Find where the given text appears and provide that cell's center as (X, Y) coordinate. 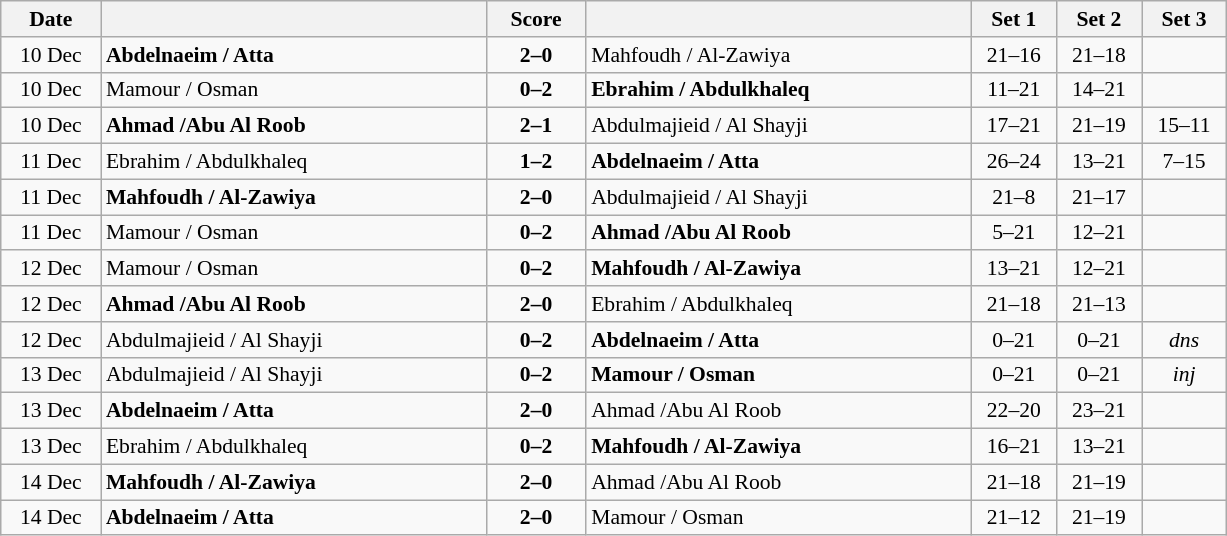
21–16 (1014, 55)
7–15 (1184, 162)
21–17 (1098, 197)
1–2 (536, 162)
21–8 (1014, 197)
21–13 (1098, 304)
5–21 (1014, 233)
Score (536, 19)
Set 3 (1184, 19)
11–21 (1014, 90)
17–21 (1014, 126)
21–12 (1014, 518)
2–1 (536, 126)
16–21 (1014, 447)
Set 1 (1014, 19)
inj (1184, 375)
26–24 (1014, 162)
23–21 (1098, 411)
15–11 (1184, 126)
14–21 (1098, 90)
22–20 (1014, 411)
dns (1184, 340)
Date (51, 19)
Set 2 (1098, 19)
